Pinpoint the cell where the given text exists, returning its (X, Y) midpoint coordinate. 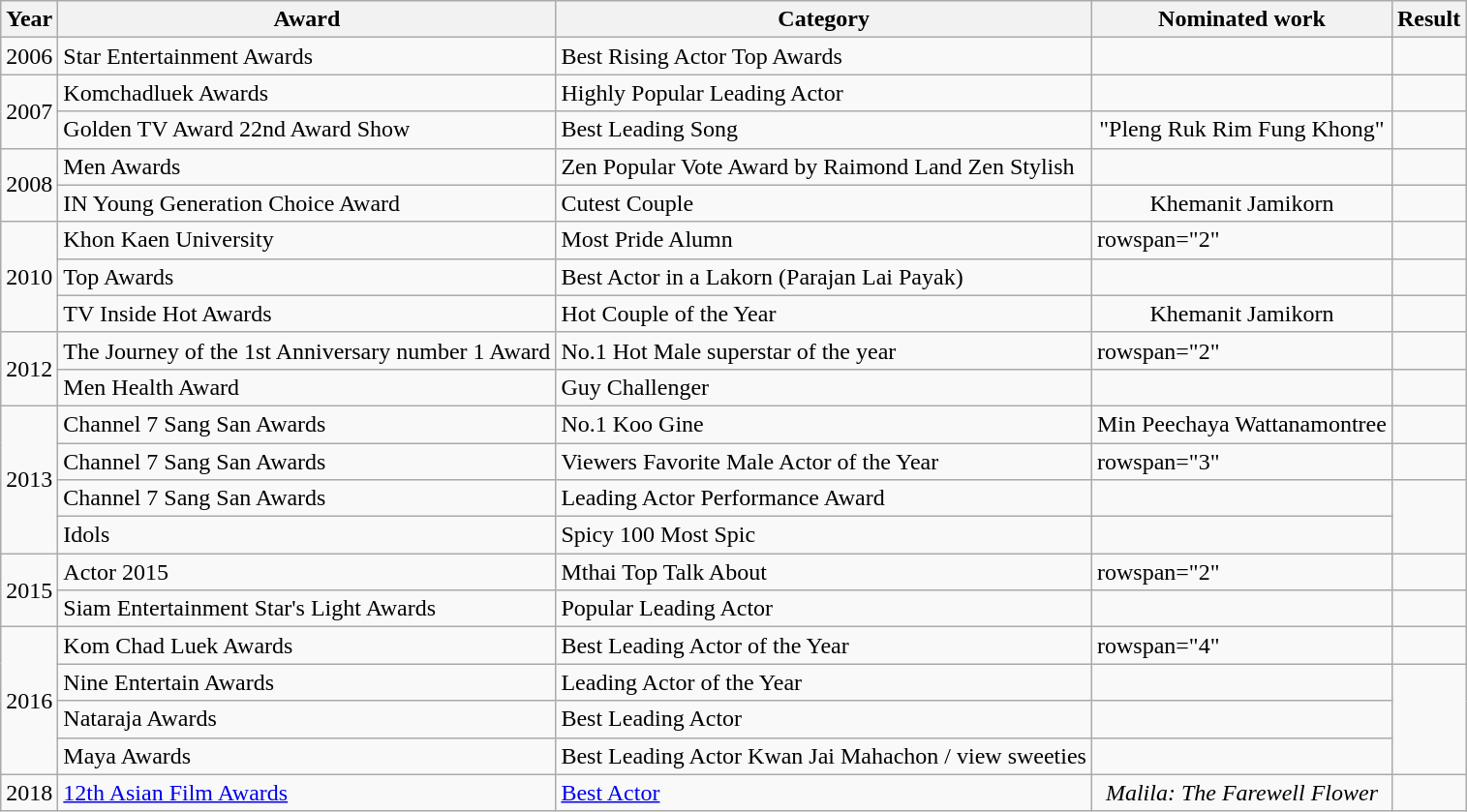
Spicy 100 Most Spic (824, 535)
2018 (29, 793)
Award (307, 19)
Most Pride Alumn (824, 240)
Zen Popular Vote Award by Raimond Land Zen Stylish (824, 166)
Best Leading Song (824, 130)
12th Asian Film Awards (307, 793)
Viewers Favorite Male Actor of the Year (824, 462)
"Pleng Ruk Rim Fung Khong" (1241, 130)
Komchadluek Awards (307, 93)
Highly Popular Leading Actor (824, 93)
2008 (29, 185)
No.1 Koo Gine (824, 424)
Result (1428, 19)
2012 (29, 369)
Best Leading Actor of the Year (824, 646)
2015 (29, 590)
Best Leading Actor (824, 719)
Top Awards (307, 277)
rowspan="3" (1241, 462)
Best Rising Actor Top Awards (824, 56)
Kom Chad Luek Awards (307, 646)
2010 (29, 277)
Maya Awards (307, 756)
Golden TV Award 22nd Award Show (307, 130)
Nataraja Awards (307, 719)
2013 (29, 479)
Actor 2015 (307, 572)
Popular Leading Actor (824, 609)
Siam Entertainment Star's Light Awards (307, 609)
No.1 Hot Male superstar of the year (824, 350)
Nine Entertain Awards (307, 682)
Cutest Couple (824, 203)
Category (824, 19)
2006 (29, 56)
Star Entertainment Awards (307, 56)
Men Awards (307, 166)
Mthai Top Talk About (824, 572)
2007 (29, 111)
Leading Actor of the Year (824, 682)
2016 (29, 701)
Best Actor in a Lakorn (Parajan Lai Payak) (824, 277)
Best Leading Actor Kwan Jai Mahachon / view sweeties (824, 756)
IN Young Generation Choice Award (307, 203)
Year (29, 19)
Best Actor (824, 793)
Min Peechaya Wattanamontree (1241, 424)
The Journey of the 1st Anniversary number 1 Award (307, 350)
Malila: The Farewell Flower (1241, 793)
Men Health Award (307, 387)
Guy Challenger (824, 387)
Idols (307, 535)
Nominated work (1241, 19)
Hot Couple of the Year (824, 314)
TV Inside Hot Awards (307, 314)
Khon Kaen University (307, 240)
rowspan="4" (1241, 646)
Leading Actor Performance Award (824, 498)
